Scan for the cell matching the given text and deliver its [x, y] coordinate at center. 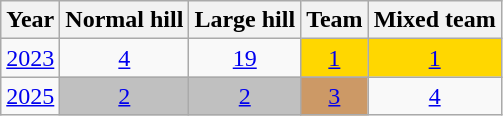
Normal hill [124, 20]
Team [335, 20]
Year [30, 20]
Large hill [245, 20]
2025 [30, 96]
3 [335, 96]
19 [245, 58]
2023 [30, 58]
Mixed team [434, 20]
